Return the (x, y) coordinate for the center point of the cell that contains the specified text.  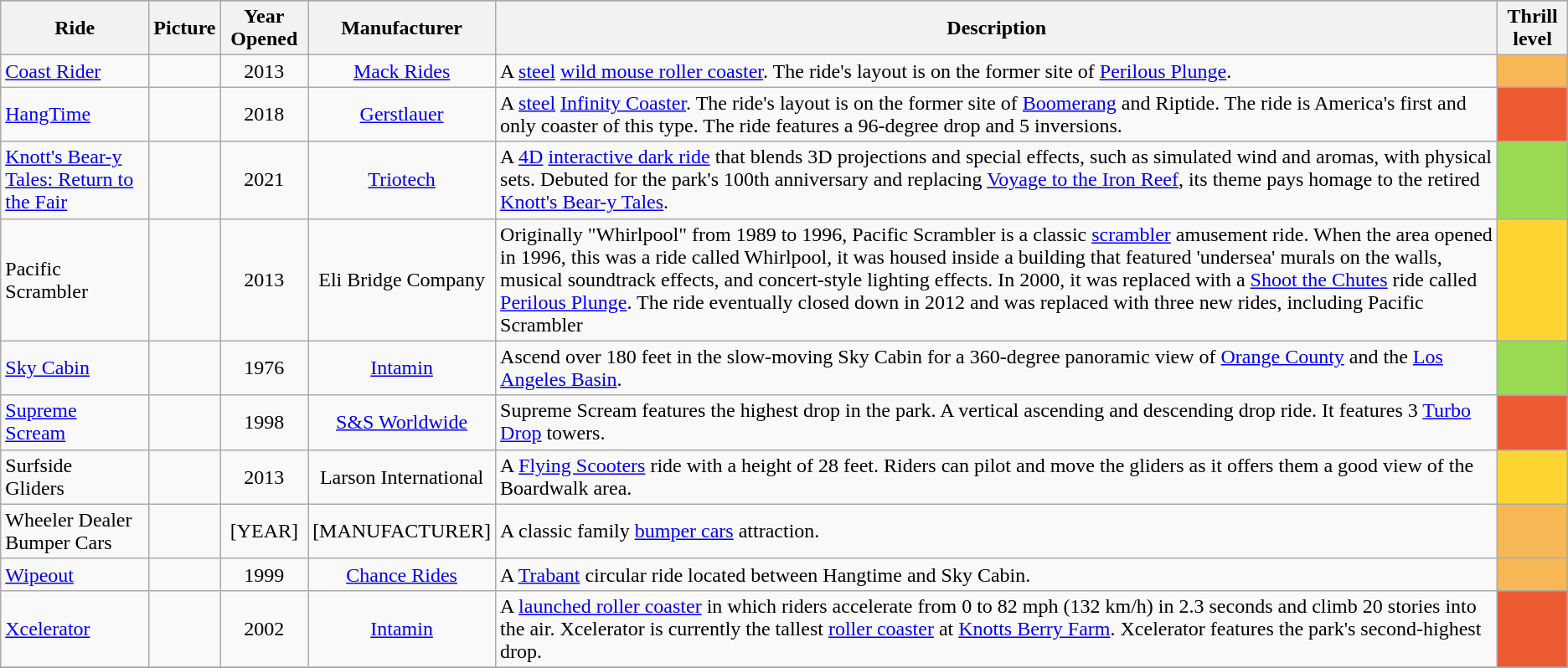
[MANUFACTURER] (402, 531)
Ascend over 180 feet in the slow-moving Sky Cabin for a 360-degree panoramic view of Orange County and the Los Angeles Basin. (997, 368)
Mack Rides (402, 71)
Triotech (402, 180)
2021 (265, 180)
Description (997, 28)
S&S Worldwide (402, 422)
1999 (265, 574)
SupremeScream (75, 422)
Wipeout (75, 574)
Eli Bridge Company (402, 280)
Xcelerator (75, 629)
Manufacturer (402, 28)
2018 (265, 114)
Larson International (402, 477)
Sky Cabin (75, 368)
Coast Rider (75, 71)
Picture (184, 28)
Ride (75, 28)
SurfsideGliders (75, 477)
Supreme Scream features the highest drop in the park. A vertical ascending and descending drop ride. It features 3 Turbo Drop towers. (997, 422)
Thrill level (1533, 28)
Knott's Bear-y Tales: Return to the Fair (75, 180)
A steel wild mouse roller coaster. The ride's layout is on the former site of Perilous Plunge. (997, 71)
Year Opened (265, 28)
1998 (265, 422)
Chance Rides (402, 574)
2002 (265, 629)
A Flying Scooters ride with a height of 28 feet. Riders can pilot and move the gliders as it offers them a good view of the Boardwalk area. (997, 477)
1976 (265, 368)
[YEAR] (265, 531)
Pacific Scrambler (75, 280)
HangTime (75, 114)
Gerstlauer (402, 114)
A Trabant circular ride located between Hangtime and Sky Cabin. (997, 574)
A classic family bumper cars attraction. (997, 531)
Wheeler Dealer Bumper Cars (75, 531)
